Find where the given text appears and provide that cell's center as (X, Y) coordinate. 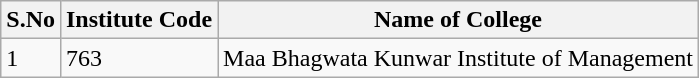
Name of College (458, 20)
Institute Code (138, 20)
Maa Bhagwata Kunwar Institute of Management (458, 58)
763 (138, 58)
S.No (31, 20)
1 (31, 58)
